From the cell containing the given text, extract its center point as (x, y) coordinate. 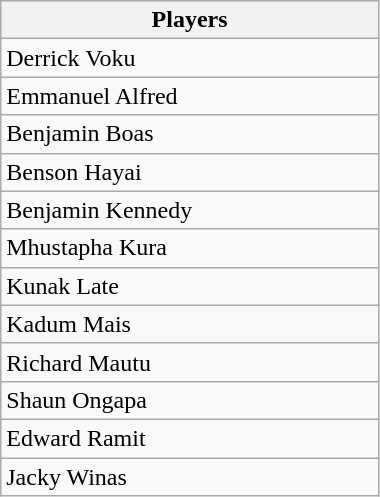
Derrick Voku (190, 58)
Edward Ramit (190, 438)
Mhustapha Kura (190, 248)
Shaun Ongapa (190, 400)
Benjamin Boas (190, 134)
Richard Mautu (190, 362)
Kadum Mais (190, 324)
Jacky Winas (190, 477)
Kunak Late (190, 286)
Benjamin Kennedy (190, 210)
Benson Hayai (190, 172)
Emmanuel Alfred (190, 96)
Players (190, 20)
